Provide the [x, y] coordinate of the cell's center where the given text is located.  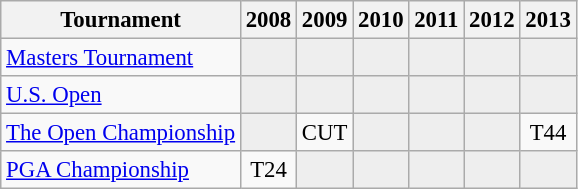
Masters Tournament [121, 58]
2013 [548, 20]
T24 [268, 170]
T44 [548, 133]
Tournament [121, 20]
CUT [325, 133]
The Open Championship [121, 133]
2009 [325, 20]
2011 [436, 20]
2010 [381, 20]
U.S. Open [121, 95]
PGA Championship [121, 170]
2008 [268, 20]
2012 [492, 20]
